Provide the [X, Y] coordinate of the cell's center where the given text is located.  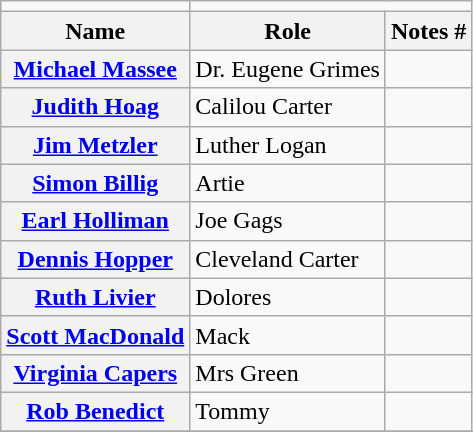
Virginia Capers [96, 373]
Rob Benedict [96, 411]
Luther Logan [288, 145]
Scott MacDonald [96, 335]
Earl Holliman [96, 221]
Notes # [428, 31]
Role [288, 31]
Simon Billig [96, 183]
Tommy [288, 411]
Cleveland Carter [288, 259]
Dennis Hopper [96, 259]
Judith Hoag [96, 107]
Calilou Carter [288, 107]
Ruth Livier [96, 297]
Dolores [288, 297]
Mrs Green [288, 373]
Artie [288, 183]
Joe Gags [288, 221]
Jim Metzler [96, 145]
Mack [288, 335]
Dr. Eugene Grimes [288, 69]
Name [96, 31]
Michael Massee [96, 69]
